Find where the given text appears and provide that cell's center as (x, y) coordinate. 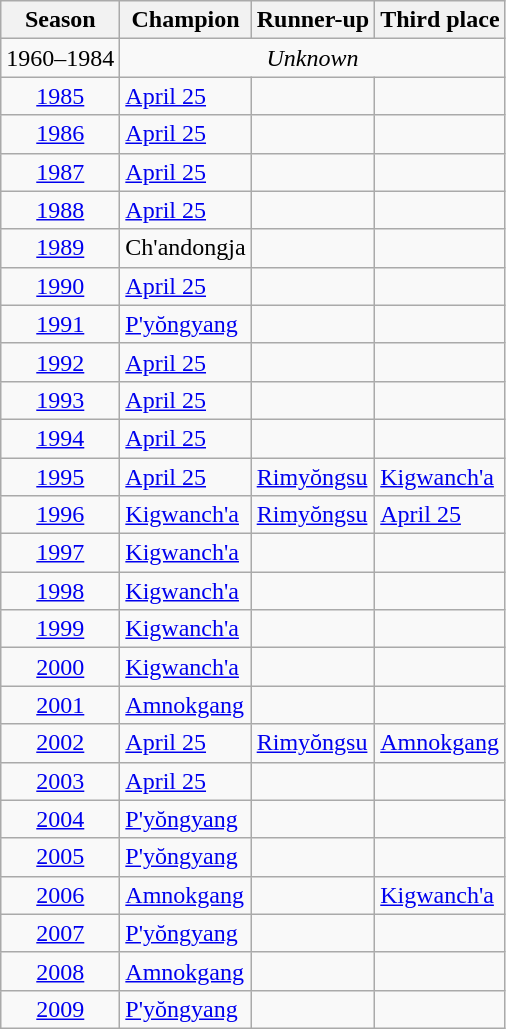
1986 (60, 134)
1995 (60, 477)
2004 (60, 819)
1993 (60, 400)
Third place (440, 20)
Runner-up (313, 20)
Unknown (312, 58)
1992 (60, 362)
1999 (60, 629)
2002 (60, 743)
Champion (186, 20)
2005 (60, 857)
1998 (60, 591)
1994 (60, 438)
1990 (60, 286)
Ch'andongja (186, 248)
1988 (60, 210)
2007 (60, 933)
2008 (60, 971)
1985 (60, 96)
2003 (60, 781)
Season (60, 20)
2009 (60, 1009)
2001 (60, 705)
1996 (60, 515)
1989 (60, 248)
1991 (60, 324)
2000 (60, 667)
1987 (60, 172)
1960–1984 (60, 58)
1997 (60, 553)
2006 (60, 895)
